Determine the [X, Y] coordinate at the center of the cell enclosing the given text.  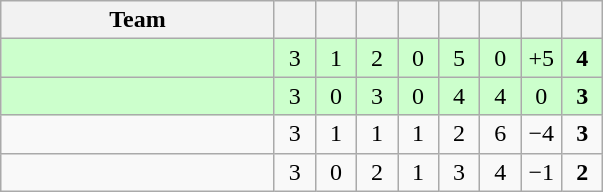
−1 [542, 172]
−4 [542, 134]
5 [460, 58]
6 [500, 134]
Team [138, 20]
+5 [542, 58]
